Return the (x, y) coordinate for the center point of the cell that contains the specified text.  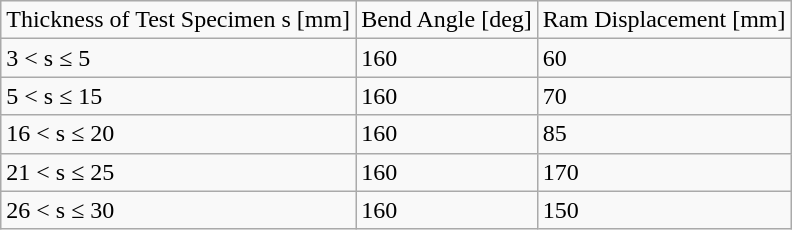
60 (664, 58)
16 < s ≤ 20 (178, 134)
Thickness of Test Specimen s [mm] (178, 20)
5 < s ≤ 15 (178, 96)
3 < s ≤ 5 (178, 58)
85 (664, 134)
Bend Angle [deg] (447, 20)
21 < s ≤ 25 (178, 172)
70 (664, 96)
26 < s ≤ 30 (178, 210)
Ram Displacement [mm] (664, 20)
170 (664, 172)
150 (664, 210)
